Return the [x, y] coordinate for the center point of the cell that contains the specified text.  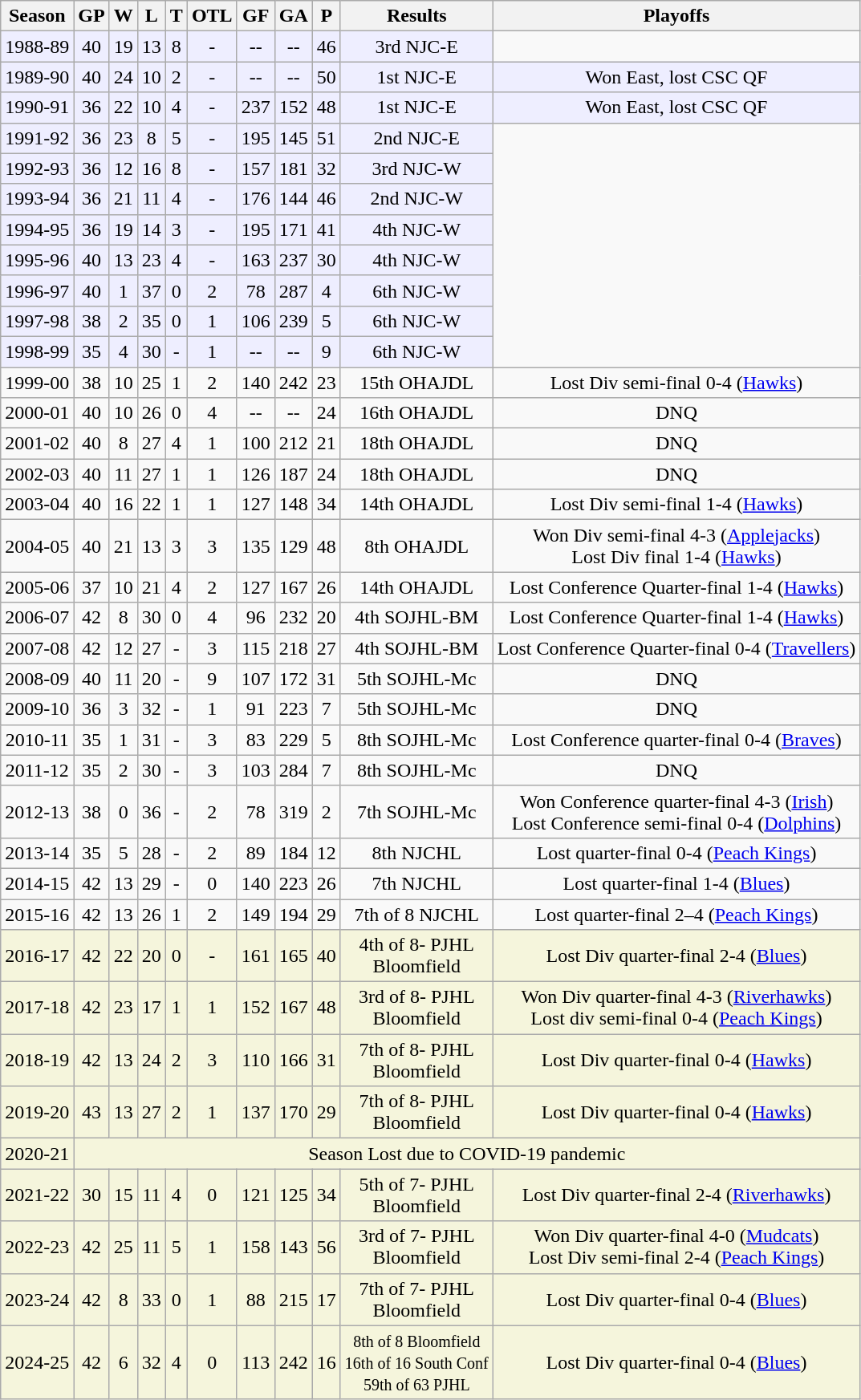
2021-22 [37, 1195]
15 [124, 1195]
194 [294, 914]
1988-89 [37, 47]
Playoffs [676, 16]
2003-04 [37, 505]
2024-25 [37, 1362]
115 [255, 648]
100 [255, 444]
50 [326, 77]
1989-90 [37, 77]
8th OHAJDL [416, 546]
1998-99 [37, 351]
113 [255, 1362]
2012-13 [37, 812]
Lost Div quarter-final 2-4 (Blues) [676, 956]
232 [294, 618]
Won Div quarter-final 4-3 (Riverhawks)Lost div semi-final 0-4 (Peach Kings) [676, 1008]
2020-21 [37, 1154]
Season [37, 16]
28 [151, 853]
149 [255, 914]
1991-92 [37, 138]
41 [326, 229]
1999-00 [37, 383]
144 [294, 199]
212 [294, 444]
3rd of 7- PJHL Bloomfield [416, 1247]
83 [255, 740]
2023-24 [37, 1300]
2015-16 [37, 914]
163 [255, 260]
3rd NJC-E [416, 47]
121 [255, 1195]
4th of 8- PJHL Bloomfield [416, 956]
103 [255, 770]
Lost quarter-final 2–4 (Peach Kings) [676, 914]
215 [294, 1300]
2019-20 [37, 1112]
5th of 7- PJHL Bloomfield [416, 1195]
161 [255, 956]
W [124, 16]
171 [294, 229]
Lost quarter-final 1-4 (Blues) [676, 883]
1992-93 [37, 168]
157 [255, 168]
89 [255, 853]
T [177, 16]
2nd NJC-E [416, 138]
145 [294, 138]
P [326, 16]
2022-23 [37, 1247]
Lost Div semi-final 1-4 (Hawks) [676, 505]
1994-95 [37, 229]
2000-01 [37, 413]
137 [255, 1112]
2014-15 [37, 883]
GP [91, 16]
2011-12 [37, 770]
2nd NJC-W [416, 199]
158 [255, 1247]
OTL [212, 16]
2018-19 [37, 1061]
33 [151, 1300]
2016-17 [37, 956]
107 [255, 679]
7th of 8 NJCHL [416, 914]
2005-06 [37, 587]
56 [326, 1247]
Results [416, 16]
319 [294, 812]
3rd of 8- PJHL Bloomfield [416, 1008]
51 [326, 138]
2010-11 [37, 740]
165 [294, 956]
88 [255, 1300]
3rd NJC-W [416, 168]
229 [294, 740]
2009-10 [37, 709]
239 [294, 321]
Season Lost due to COVID-19 pandemic [467, 1154]
2017-18 [37, 1008]
1995-96 [37, 260]
135 [255, 546]
284 [294, 770]
172 [294, 679]
Lost Conference quarter-final 0-4 (Braves) [676, 740]
8th of 8 Bloomfield 16th of 16 South Conf59th of 63 PJHL [416, 1362]
Lost Div semi-final 0-4 (Hawks) [676, 383]
7th SOJHL-Mc [416, 812]
2008-09 [37, 679]
8th NJCHL [416, 853]
1990-91 [37, 108]
181 [294, 168]
176 [255, 199]
7th of 7- PJHL Bloomfield [416, 1300]
GF [255, 16]
2001-02 [37, 444]
14 [151, 229]
43 [91, 1112]
15th OHAJDL [416, 383]
Won Conference quarter-final 4-3 (Irish)Lost Conference semi-final 0-4 (Dolphins) [676, 812]
184 [294, 853]
110 [255, 1061]
129 [294, 546]
Won Div semi-final 4-3 (Applejacks)Lost Div final 1-4 (Hawks) [676, 546]
Lost Conference Quarter-final 0-4 (Travellers) [676, 648]
2006-07 [37, 618]
1996-97 [37, 290]
Won Div quarter-final 4-0 (Mudcats)Lost Div semi-final 2-4 (Peach Kings) [676, 1247]
106 [255, 321]
148 [294, 505]
91 [255, 709]
96 [255, 618]
143 [294, 1247]
125 [294, 1195]
218 [294, 648]
2013-14 [37, 853]
2004-05 [37, 546]
2002-03 [37, 474]
287 [294, 290]
GA [294, 16]
Lost quarter-final 0-4 (Peach Kings) [676, 853]
2007-08 [37, 648]
1997-98 [37, 321]
170 [294, 1112]
166 [294, 1061]
126 [255, 474]
7th NJCHL [416, 883]
16th OHAJDL [416, 413]
Lost Div quarter-final 2-4 (Riverhawks) [676, 1195]
L [151, 16]
6 [124, 1362]
1993-94 [37, 199]
187 [294, 474]
